Find where the given text appears and provide that cell's center as (x, y) coordinate. 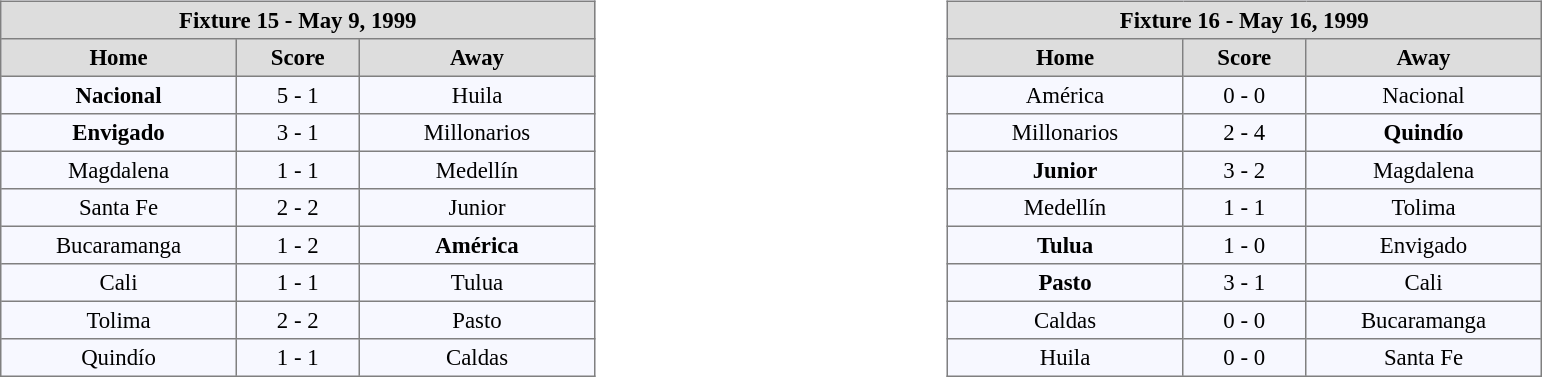
Fixture 16 - May 16, 1999 (1244, 20)
1 - 0 (1244, 245)
2 - 4 (1244, 133)
5 - 1 (298, 95)
1 - 2 (298, 245)
Fixture 15 - May 9, 1999 (298, 20)
3 - 2 (1244, 170)
